Return the [X, Y] coordinate for the center point of the cell that contains the specified text.  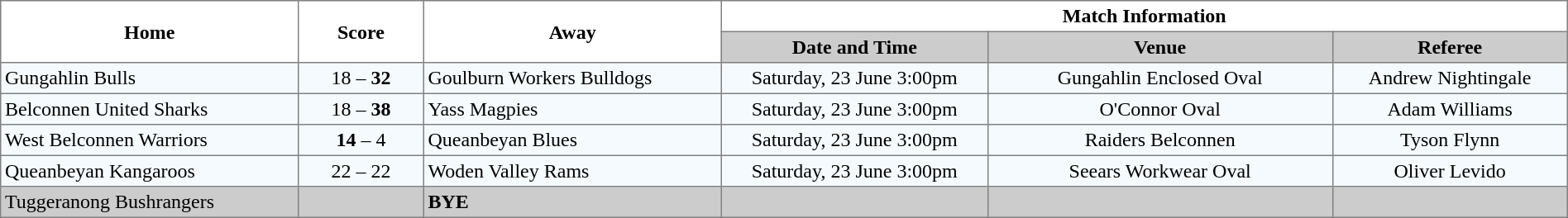
Referee [1450, 47]
BYE [572, 202]
Seears Workwear Oval [1159, 171]
Adam Williams [1450, 109]
18 – 32 [361, 78]
Score [361, 31]
Yass Magpies [572, 109]
Date and Time [854, 47]
22 – 22 [361, 171]
Gungahlin Bulls [150, 78]
Andrew Nightingale [1450, 78]
Away [572, 31]
Oliver Levido [1450, 171]
Home [150, 31]
Venue [1159, 47]
O'Connor Oval [1159, 109]
Queanbeyan Kangaroos [150, 171]
14 – 4 [361, 140]
West Belconnen Warriors [150, 140]
Woden Valley Rams [572, 171]
Tyson Flynn [1450, 140]
Raiders Belconnen [1159, 140]
Match Information [1145, 17]
Tuggeranong Bushrangers [150, 202]
Belconnen United Sharks [150, 109]
18 – 38 [361, 109]
Queanbeyan Blues [572, 140]
Gungahlin Enclosed Oval [1159, 78]
Goulburn Workers Bulldogs [572, 78]
